Find where the given text appears and provide that cell's center as (x, y) coordinate. 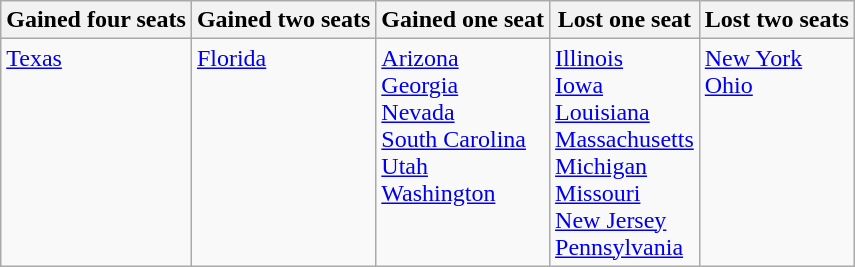
ArizonaGeorgiaNevadaSouth CarolinaUtahWashington (463, 152)
Gained two seats (283, 20)
Florida (283, 152)
New YorkOhio (776, 152)
Gained one seat (463, 20)
Lost one seat (625, 20)
Gained four seats (96, 20)
Lost two seats (776, 20)
IllinoisIowaLouisianaMassachusettsMichiganMissouriNew JerseyPennsylvania (625, 152)
Texas (96, 152)
